Extract the [X, Y] coordinate from the center of the cell holding the provided text.  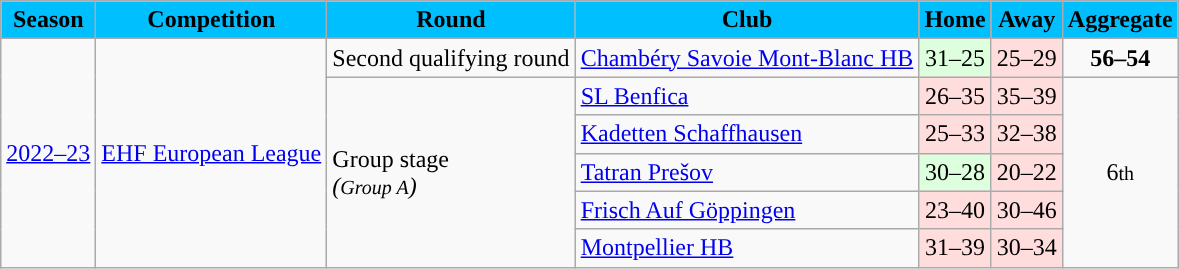
Chambéry Savoie Mont-Blanc HB [747, 58]
31–25 [955, 58]
Competition [212, 20]
25–29 [1026, 58]
32–38 [1026, 134]
20–22 [1026, 172]
Home [955, 20]
Club [747, 20]
25–33 [955, 134]
6th [1120, 172]
30–34 [1026, 248]
SL Benfica [747, 96]
Away [1026, 20]
Aggregate [1120, 20]
Frisch Auf Göppingen [747, 210]
23–40 [955, 210]
56–54 [1120, 58]
EHF European League [212, 153]
2022–23 [48, 153]
26–35 [955, 96]
Group stage(Group A) [451, 172]
31–39 [955, 248]
Montpellier HB [747, 248]
Tatran Prešov [747, 172]
Season [48, 20]
35–39 [1026, 96]
30–28 [955, 172]
30–46 [1026, 210]
Kadetten Schaffhausen [747, 134]
Second qualifying round [451, 58]
Round [451, 20]
